Provide the (x, y) coordinate of the cell's center where the given text is located.  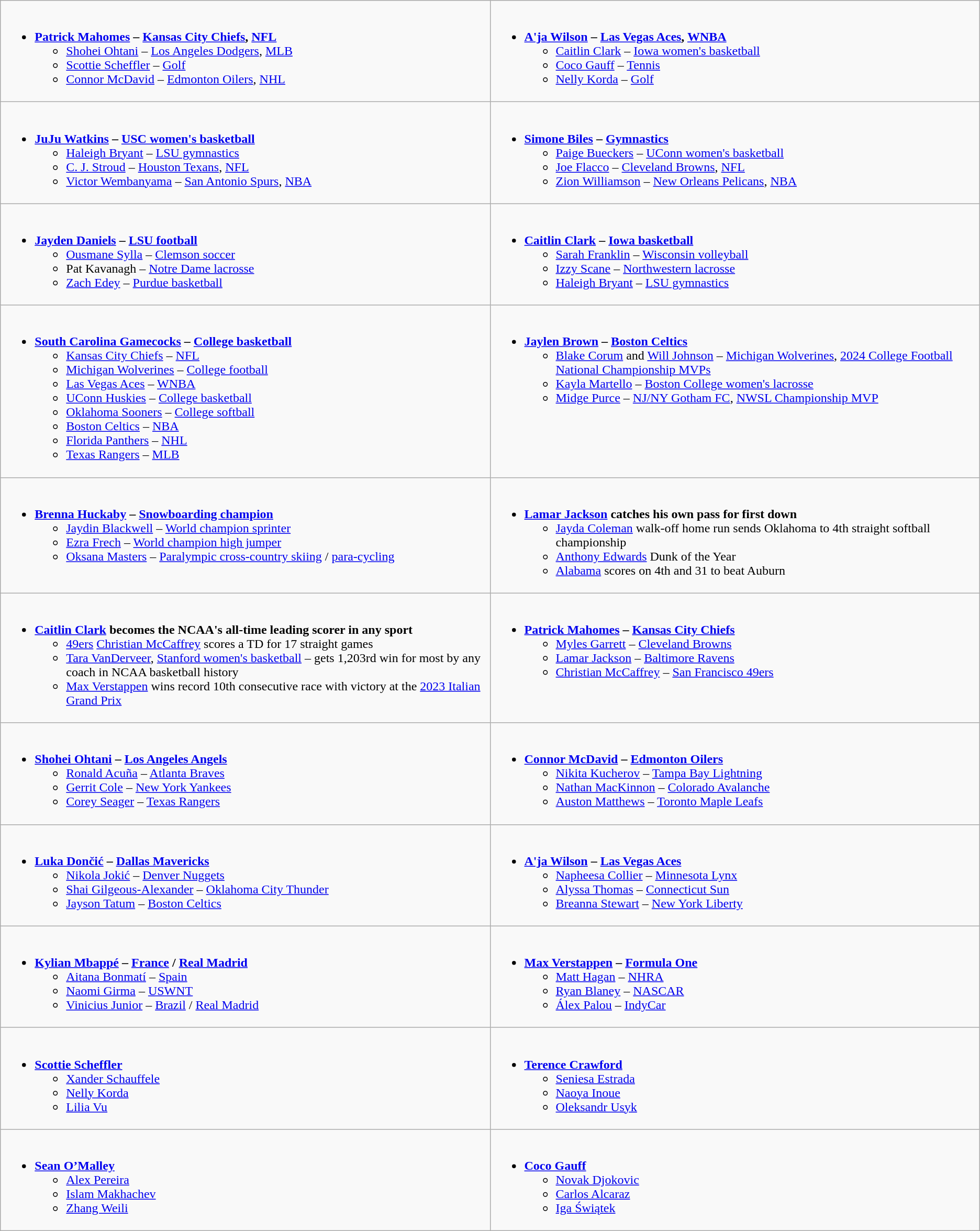
Luka Dončić – Dallas MavericksNikola Jokić – Denver NuggetsShai Gilgeous-Alexander – Oklahoma City ThunderJayson Tatum – Boston Celtics (245, 875)
Scottie SchefflerXander SchauffeleNelly KordaLilia Vu (245, 1078)
Connor McDavid – Edmonton OilersNikita Kucherov – Tampa Bay LightningNathan MacKinnon – Colorado AvalancheAuston Matthews – Toronto Maple Leafs (735, 774)
Sean O’MalleyAlex PereiraIslam MakhachevZhang Weili (245, 1180)
Shohei Ohtani – Los Angeles AngelsRonald Acuña – Atlanta BravesGerrit Cole – New York YankeesCorey Seager – Texas Rangers (245, 774)
A'ja Wilson – Las Vegas AcesNapheesa Collier – Minnesota LynxAlyssa Thomas – Connecticut SunBreanna Stewart – New York Liberty (735, 875)
Patrick Mahomes – Kansas City ChiefsMyles Garrett – Cleveland BrownsLamar Jackson – Baltimore RavensChristian McCaffrey – San Francisco 49ers (735, 658)
Max Verstappen – Formula OneMatt Hagan – NHRARyan Blaney – NASCARÁlex Palou – IndyCar (735, 977)
Patrick Mahomes – Kansas City Chiefs, NFLShohei Ohtani – Los Angeles Dodgers, MLBScottie Scheffler – GolfConnor McDavid – Edmonton Oilers, NHL (245, 51)
Coco GauffNovak DjokovicCarlos AlcarazIga Świątek (735, 1180)
Jayden Daniels – LSU footballOusmane Sylla – Clemson soccerPat Kavanagh – Notre Dame lacrosseZach Edey – Purdue basketball (245, 254)
Caitlin Clark – Iowa basketballSarah Franklin – Wisconsin volleyballIzzy Scane – Northwestern lacrosseHaleigh Bryant – LSU gymnastics (735, 254)
Simone Biles – GymnasticsPaige Bueckers – UConn women's basketballJoe Flacco – Cleveland Browns, NFLZion Williamson – New Orleans Pelicans, NBA (735, 153)
Kylian Mbappé – France / Real MadridAitana Bonmatí – SpainNaomi Girma – USWNTVinicius Junior – Brazil / Real Madrid (245, 977)
JuJu Watkins – USC women's basketballHaleigh Bryant – LSU gymnasticsC. J. Stroud – Houston Texans, NFLVictor Wembanyama – San Antonio Spurs, NBA (245, 153)
A'ja Wilson – Las Vegas Aces, WNBACaitlin Clark – Iowa women's basketballCoco Gauff – TennisNelly Korda – Golf (735, 51)
Terence CrawfordSeniesa EstradaNaoya InoueOleksandr Usyk (735, 1078)
